Scan for the cell matching the given text and deliver its [X, Y] coordinate at center. 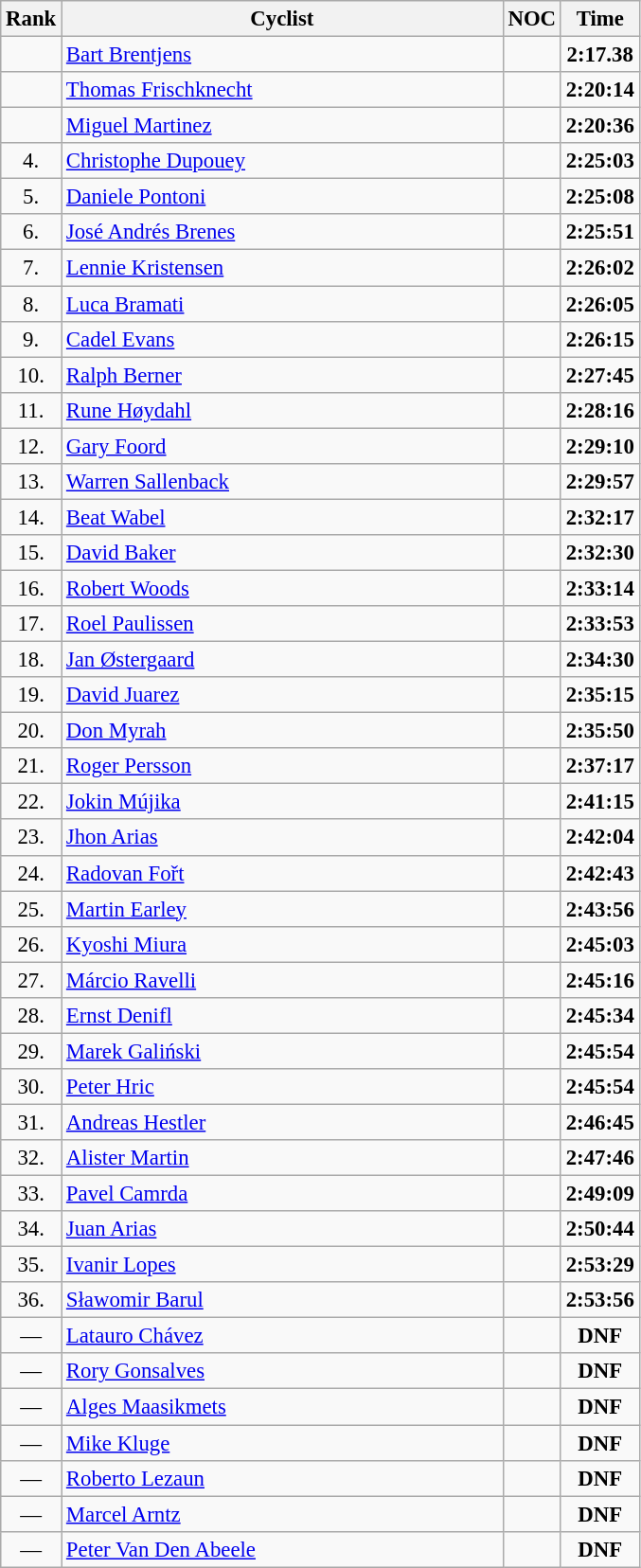
Beat Wabel [282, 517]
Roger Persson [282, 766]
31. [31, 1122]
2:25:03 [600, 161]
Alges Maasikmets [282, 1407]
12. [31, 446]
24. [31, 873]
Bart Brentjens [282, 55]
5. [31, 197]
Thomas Frischknecht [282, 90]
2:25:08 [600, 197]
2:26:02 [600, 268]
Cyclist [282, 19]
Martin Earley [282, 909]
Gary Foord [282, 446]
2:29:10 [600, 446]
2:25:51 [600, 232]
Peter Hric [282, 1087]
2:45:16 [600, 980]
21. [31, 766]
2:45:34 [600, 1016]
2:26:05 [600, 304]
2:45:03 [600, 944]
34. [31, 1229]
Latauro Chávez [282, 1336]
23. [31, 838]
11. [31, 410]
Alister Martin [282, 1158]
Rune Høydahl [282, 410]
Cadel Evans [282, 339]
Sławomir Barul [282, 1300]
2:28:16 [600, 410]
Time [600, 19]
2:33:53 [600, 624]
27. [31, 980]
25. [31, 909]
4. [31, 161]
Miguel Martinez [282, 126]
28. [31, 1016]
2:47:46 [600, 1158]
35. [31, 1265]
2:49:09 [600, 1194]
Christophe Dupouey [282, 161]
2:42:04 [600, 838]
7. [31, 268]
18. [31, 660]
2:50:44 [600, 1229]
Jan Østergaard [282, 660]
2:42:43 [600, 873]
2:17.38 [600, 55]
29. [31, 1051]
Jokin Mújika [282, 802]
6. [31, 232]
Marcel Arntz [282, 1514]
15. [31, 553]
36. [31, 1300]
Robert Woods [282, 588]
Ralph Berner [282, 375]
2:53:56 [600, 1300]
Ernst Denifl [282, 1016]
2:26:15 [600, 339]
2:37:17 [600, 766]
2:32:30 [600, 553]
16. [31, 588]
Rank [31, 19]
Don Myrah [282, 731]
2:53:29 [600, 1265]
8. [31, 304]
2:46:45 [600, 1122]
Juan Arias [282, 1229]
Andreas Hestler [282, 1122]
Mike Kluge [282, 1443]
Pavel Camrda [282, 1194]
19. [31, 695]
2:32:17 [600, 517]
14. [31, 517]
22. [31, 802]
David Juarez [282, 695]
Roel Paulissen [282, 624]
2:35:50 [600, 731]
Jhon Arias [282, 838]
Radovan Fořt [282, 873]
13. [31, 482]
Peter Van Den Abeele [282, 1549]
30. [31, 1087]
32. [31, 1158]
Luca Bramati [282, 304]
2:29:57 [600, 482]
20. [31, 731]
17. [31, 624]
Lennie Kristensen [282, 268]
Kyoshi Miura [282, 944]
2:20:36 [600, 126]
10. [31, 375]
2:34:30 [600, 660]
26. [31, 944]
33. [31, 1194]
2:43:56 [600, 909]
Rory Gonsalves [282, 1372]
David Baker [282, 553]
NOC [532, 19]
Roberto Lezaun [282, 1478]
José Andrés Brenes [282, 232]
Marek Galiński [282, 1051]
2:20:14 [600, 90]
Márcio Ravelli [282, 980]
2:27:45 [600, 375]
2:41:15 [600, 802]
Warren Sallenback [282, 482]
2:33:14 [600, 588]
Daniele Pontoni [282, 197]
9. [31, 339]
Ivanir Lopes [282, 1265]
2:35:15 [600, 695]
